Locate the cell with the specified text and output its (X, Y) center coordinate. 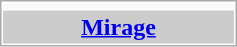
Mirage (118, 26)
